Identify which cell holds the provided text, then report its [X, Y] central coordinate. 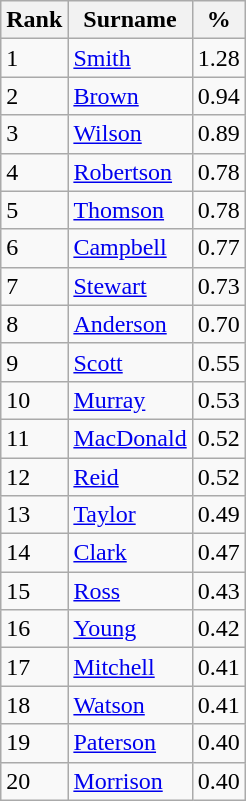
% [218, 20]
0.42 [218, 629]
0.73 [218, 286]
Taylor [130, 515]
6 [34, 248]
Mitchell [130, 667]
1 [34, 58]
0.70 [218, 324]
Smith [130, 58]
2 [34, 96]
7 [34, 286]
19 [34, 743]
Surname [130, 20]
MacDonald [130, 438]
0.94 [218, 96]
8 [34, 324]
14 [34, 553]
Stewart [130, 286]
0.77 [218, 248]
0.47 [218, 553]
Ross [130, 591]
Watson [130, 705]
0.49 [218, 515]
13 [34, 515]
3 [34, 134]
9 [34, 362]
12 [34, 477]
Wilson [130, 134]
4 [34, 172]
Clark [130, 553]
1.28 [218, 58]
Thomson [130, 210]
Rank [34, 20]
0.53 [218, 400]
Young [130, 629]
Morrison [130, 781]
11 [34, 438]
0.43 [218, 591]
18 [34, 705]
Reid [130, 477]
20 [34, 781]
Brown [130, 96]
0.89 [218, 134]
5 [34, 210]
Murray [130, 400]
17 [34, 667]
10 [34, 400]
16 [34, 629]
Robertson [130, 172]
Scott [130, 362]
Paterson [130, 743]
0.55 [218, 362]
Campbell [130, 248]
15 [34, 591]
Anderson [130, 324]
